Return (X, Y) of the center of cell containing provided text 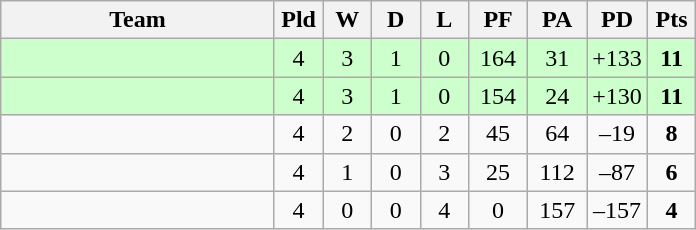
PA (558, 20)
PF (498, 20)
24 (558, 96)
157 (558, 210)
D (396, 20)
PD (618, 20)
6 (672, 172)
31 (558, 58)
–87 (618, 172)
Pld (298, 20)
112 (558, 172)
Team (138, 20)
45 (498, 134)
64 (558, 134)
L (444, 20)
154 (498, 96)
8 (672, 134)
+133 (618, 58)
–19 (618, 134)
Pts (672, 20)
+130 (618, 96)
–157 (618, 210)
25 (498, 172)
164 (498, 58)
W (348, 20)
